Return the (X, Y) coordinate for the center point of the cell that contains the specified text.  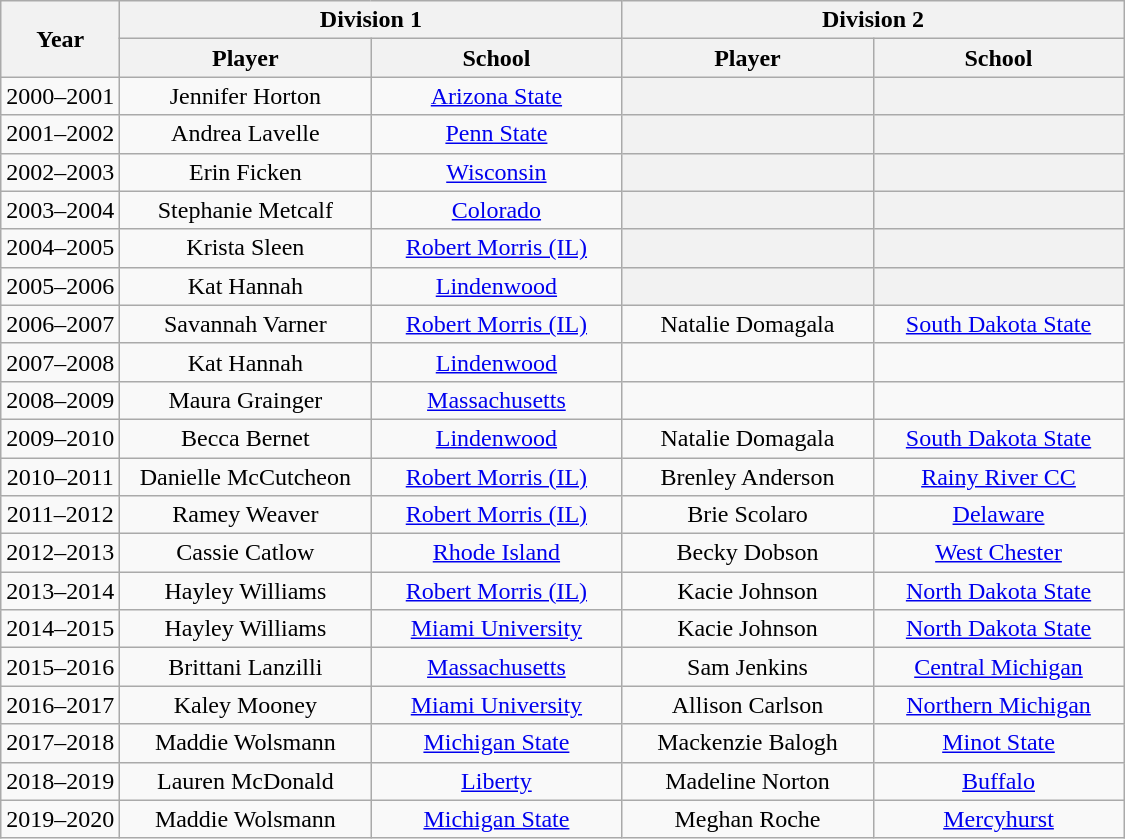
Madeline Norton (748, 781)
Erin Ficken (246, 172)
2017–2018 (60, 743)
Meghan Roche (748, 819)
Danielle McCutcheon (246, 477)
2019–2020 (60, 819)
Liberty (496, 781)
2013–2014 (60, 591)
Arizona State (496, 96)
2016–2017 (60, 705)
2006–2007 (60, 324)
Kaley Mooney (246, 705)
2003–2004 (60, 210)
Year (60, 39)
Buffalo (998, 781)
Allison Carlson (748, 705)
2000–2001 (60, 96)
Rhode Island (496, 553)
2008–2009 (60, 400)
Division 2 (873, 20)
Brenley Anderson (748, 477)
Stephanie Metcalf (246, 210)
Division 1 (371, 20)
Krista Sleen (246, 248)
Central Michigan (998, 667)
Brie Scolaro (748, 515)
Mercyhurst (998, 819)
2014–2015 (60, 629)
Becky Dobson (748, 553)
2015–2016 (60, 667)
Colorado (496, 210)
2012–2013 (60, 553)
2004–2005 (60, 248)
2002–2003 (60, 172)
Maura Grainger (246, 400)
Delaware (998, 515)
2011–2012 (60, 515)
Wisconsin (496, 172)
Mackenzie Balogh (748, 743)
2009–2010 (60, 438)
Minot State (998, 743)
Rainy River CC (998, 477)
Cassie Catlow (246, 553)
Brittani Lanzilli (246, 667)
Savannah Varner (246, 324)
Sam Jenkins (748, 667)
2001–2002 (60, 134)
Andrea Lavelle (246, 134)
Ramey Weaver (246, 515)
2005–2006 (60, 286)
2010–2011 (60, 477)
Lauren McDonald (246, 781)
Jennifer Horton (246, 96)
2007–2008 (60, 362)
Penn State (496, 134)
2018–2019 (60, 781)
Northern Michigan (998, 705)
Becca Bernet (246, 438)
West Chester (998, 553)
